Pinpoint the cell where the given text exists, returning its [X, Y] midpoint coordinate. 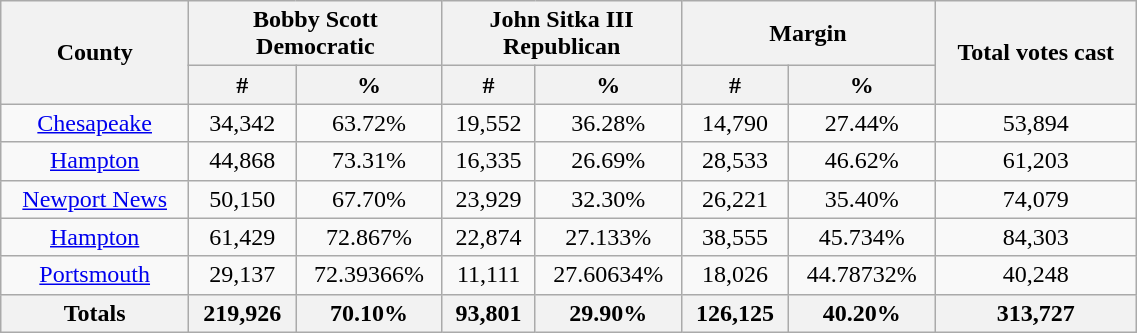
67.70% [369, 199]
John Sitka IIIRepublican [562, 34]
11,111 [488, 275]
County [95, 52]
61,203 [1036, 161]
23,929 [488, 199]
Portsmouth [95, 275]
40.20% [862, 313]
53,894 [1036, 123]
22,874 [488, 237]
219,926 [242, 313]
26.69% [608, 161]
61,429 [242, 237]
Totals [95, 313]
70.10% [369, 313]
72.39366% [369, 275]
28,533 [734, 161]
29.90% [608, 313]
36.28% [608, 123]
Total votes cast [1036, 52]
16,335 [488, 161]
46.62% [862, 161]
73.31% [369, 161]
44.78732% [862, 275]
18,026 [734, 275]
35.40% [862, 199]
19,552 [488, 123]
Newport News [95, 199]
29,137 [242, 275]
126,125 [734, 313]
27.60634% [608, 275]
84,303 [1036, 237]
14,790 [734, 123]
27.133% [608, 237]
Margin [808, 34]
72.867% [369, 237]
40,248 [1036, 275]
50,150 [242, 199]
44,868 [242, 161]
313,727 [1036, 313]
74,079 [1036, 199]
Bobby ScottDemocratic [316, 34]
93,801 [488, 313]
26,221 [734, 199]
Chesapeake [95, 123]
34,342 [242, 123]
38,555 [734, 237]
63.72% [369, 123]
45.734% [862, 237]
32.30% [608, 199]
27.44% [862, 123]
